For the text-containing cell, return its midpoint in [x, y] coordinate format. 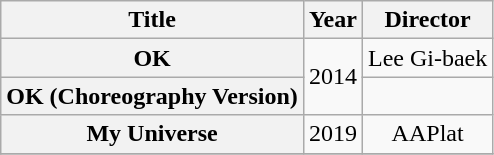
OK [152, 58]
2019 [332, 134]
AAPlat [427, 134]
Lee Gi-baek [427, 58]
2014 [332, 77]
Director [427, 20]
My Universe [152, 134]
Title [152, 20]
OK (Choreography Version) [152, 96]
Year [332, 20]
